Locate the cell with the specified text and output its [X, Y] center coordinate. 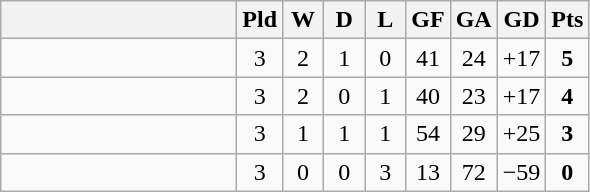
24 [474, 58]
23 [474, 96]
Pts [568, 20]
−59 [522, 172]
72 [474, 172]
GA [474, 20]
5 [568, 58]
+25 [522, 134]
40 [428, 96]
Pld [260, 20]
29 [474, 134]
4 [568, 96]
L [386, 20]
W [304, 20]
D [344, 20]
41 [428, 58]
GD [522, 20]
54 [428, 134]
GF [428, 20]
13 [428, 172]
